Provide the [x, y] coordinate of the cell's center where the given text is located.  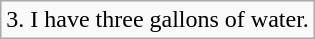
3. I have three gallons of water. [158, 20]
